Search for the cell housing the specified text and yield its (X, Y) center coordinate. 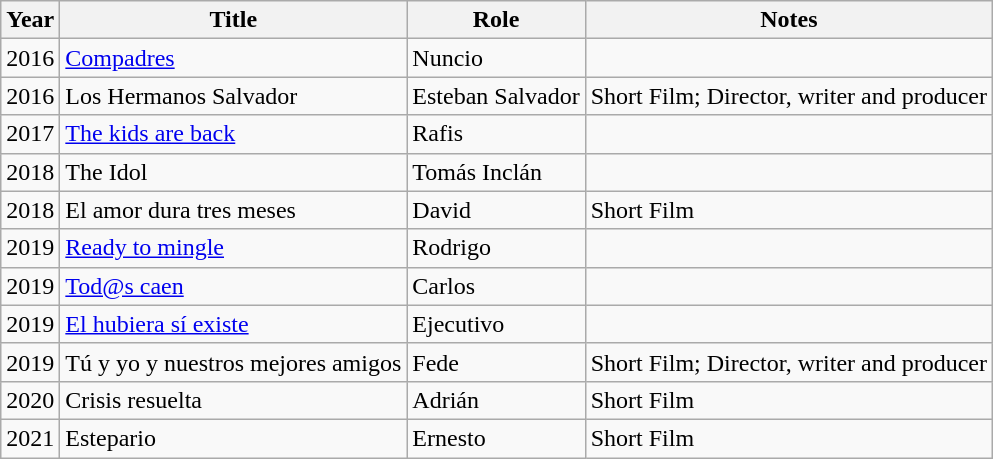
The kids are back (234, 134)
The Idol (234, 172)
Tod@s caen (234, 286)
Nuncio (496, 58)
Ready to mingle (234, 248)
Esteban Salvador (496, 96)
Tomás Inclán (496, 172)
Adrián (496, 400)
Rafis (496, 134)
Los Hermanos Salvador (234, 96)
Fede (496, 362)
El hubiera sí existe (234, 324)
Estepario (234, 438)
Ejecutivo (496, 324)
Carlos (496, 286)
Notes (788, 20)
Year (30, 20)
Tú y yo y nuestros mejores amigos (234, 362)
Role (496, 20)
Crisis resuelta (234, 400)
Rodrigo (496, 248)
David (496, 210)
Title (234, 20)
Compadres (234, 58)
2017 (30, 134)
2021 (30, 438)
El amor dura tres meses (234, 210)
Ernesto (496, 438)
2020 (30, 400)
